Detect which cell encompasses the target text, then output its (x, y) center coordinate. 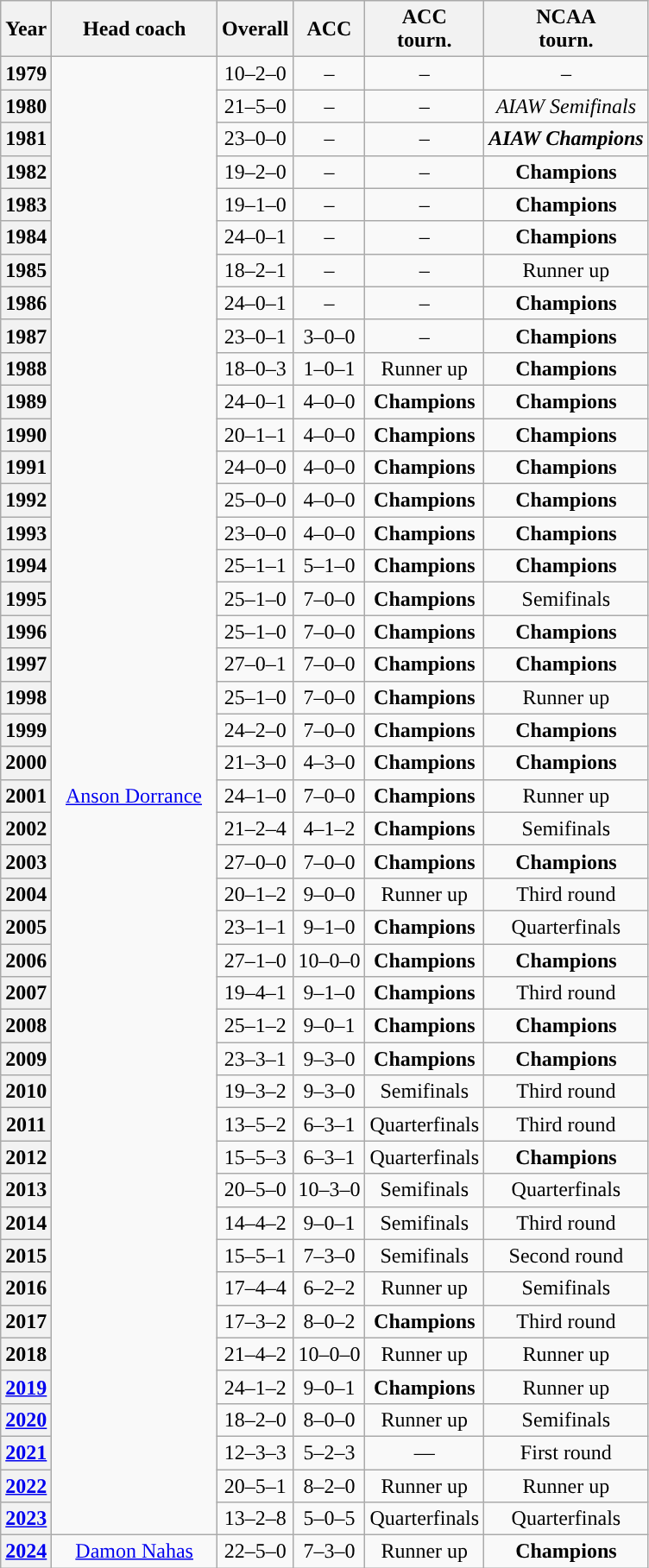
2021 (26, 1452)
15–5–1 (255, 1256)
19–3–2 (255, 1092)
20–5–0 (255, 1190)
1985 (26, 270)
Damon Nahas (135, 1552)
24–1–2 (255, 1387)
1986 (26, 303)
ACCtourn. (425, 29)
14–4–2 (255, 1223)
21–2–4 (255, 828)
5–0–5 (330, 1519)
17–4–4 (255, 1288)
23–1–1 (255, 927)
ACC (330, 29)
2016 (26, 1288)
1997 (26, 664)
5–1–0 (330, 566)
2002 (26, 828)
21–5–0 (255, 106)
18–2–0 (255, 1420)
9–0–0 (330, 894)
1991 (26, 468)
4–1–2 (330, 828)
1992 (26, 501)
6–2–2 (330, 1288)
Anson Dorrance (135, 796)
Second round (566, 1256)
2008 (26, 1026)
2001 (26, 796)
1984 (26, 237)
5–2–3 (330, 1452)
23–0–1 (255, 336)
1994 (26, 566)
Head coach (135, 29)
1981 (26, 139)
2018 (26, 1354)
24–1–0 (255, 796)
2013 (26, 1190)
2004 (26, 894)
2006 (26, 960)
8–0–0 (330, 1420)
2003 (26, 861)
4–3–0 (330, 763)
18–0–3 (255, 368)
2020 (26, 1420)
18–2–1 (255, 270)
AIAW Semifinals (566, 106)
3–0–0 (330, 336)
21–4–2 (255, 1354)
27–0–0 (255, 861)
2012 (26, 1157)
19–1–0 (255, 205)
1987 (26, 336)
24–0–0 (255, 468)
1–0–1 (330, 368)
12–3–3 (255, 1452)
21–3–0 (255, 763)
20–1–1 (255, 434)
2000 (26, 763)
24–2–0 (255, 730)
1996 (26, 632)
2014 (26, 1223)
2005 (26, 927)
AIAW Champions (566, 139)
1988 (26, 368)
First round (566, 1452)
27–0–1 (255, 664)
13–5–2 (255, 1124)
2022 (26, 1485)
8–2–0 (330, 1485)
2015 (26, 1256)
25–1–1 (255, 566)
2023 (26, 1519)
13–2–8 (255, 1519)
1995 (26, 599)
10–3–0 (330, 1190)
Overall (255, 29)
2010 (26, 1092)
25–1–2 (255, 1026)
8–0–2 (330, 1321)
1990 (26, 434)
15–5–3 (255, 1157)
19–4–1 (255, 993)
23–3–1 (255, 1059)
2011 (26, 1124)
1980 (26, 106)
2017 (26, 1321)
1982 (26, 172)
25–0–0 (255, 501)
Year (26, 29)
2019 (26, 1387)
1983 (26, 205)
NCAAtourn. (566, 29)
1999 (26, 730)
1979 (26, 73)
22–5–0 (255, 1552)
2007 (26, 993)
20–1–2 (255, 894)
27–1–0 (255, 960)
1993 (26, 533)
1998 (26, 697)
20–5–1 (255, 1485)
1989 (26, 401)
2024 (26, 1552)
— (425, 1452)
17–3–2 (255, 1321)
10–2–0 (255, 73)
19–2–0 (255, 172)
2009 (26, 1059)
